Detect which cell encompasses the target text, then output its [X, Y] center coordinate. 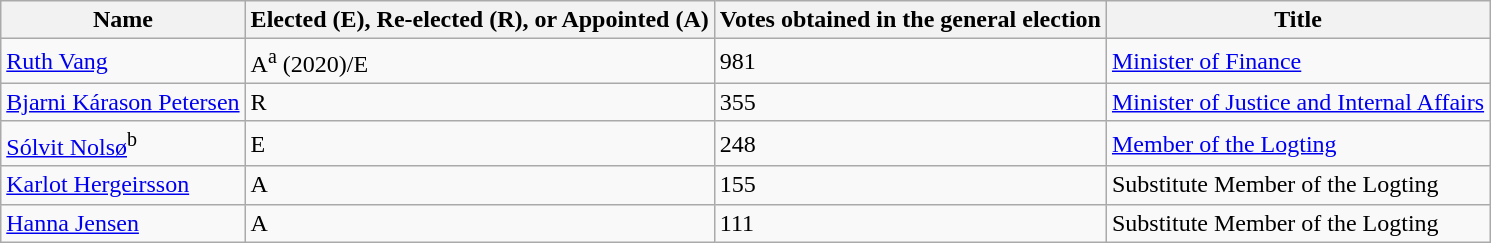
Bjarni Kárason Petersen [123, 102]
Sólvit Nolsøb [123, 144]
Karlot Hergeirsson [123, 185]
Minister of Justice and Internal Affairs [1298, 102]
248 [910, 144]
Aa (2020)/E [480, 62]
Name [123, 20]
Member of the Logting [1298, 144]
155 [910, 185]
111 [910, 223]
Ruth Vang [123, 62]
E [480, 144]
981 [910, 62]
Hanna Jensen [123, 223]
Votes obtained in the general election [910, 20]
355 [910, 102]
Title [1298, 20]
Elected (E), Re-elected (R), or Appointed (A) [480, 20]
Minister of Finance [1298, 62]
R [480, 102]
